Pinpoint the cell where the given text exists, returning its [x, y] midpoint coordinate. 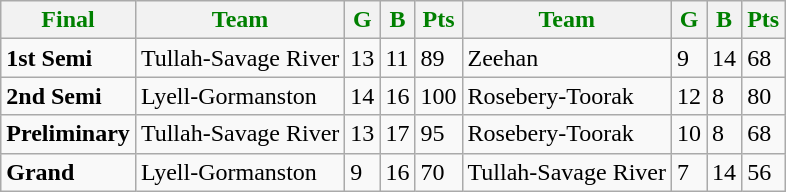
Zeehan [566, 58]
56 [764, 172]
7 [690, 172]
17 [398, 134]
70 [438, 172]
1st Semi [68, 58]
11 [398, 58]
80 [764, 96]
Grand [68, 172]
10 [690, 134]
100 [438, 96]
Final [68, 20]
Preliminary [68, 134]
89 [438, 58]
2nd Semi [68, 96]
12 [690, 96]
95 [438, 134]
